Identify which cell holds the provided text, then report its (X, Y) central coordinate. 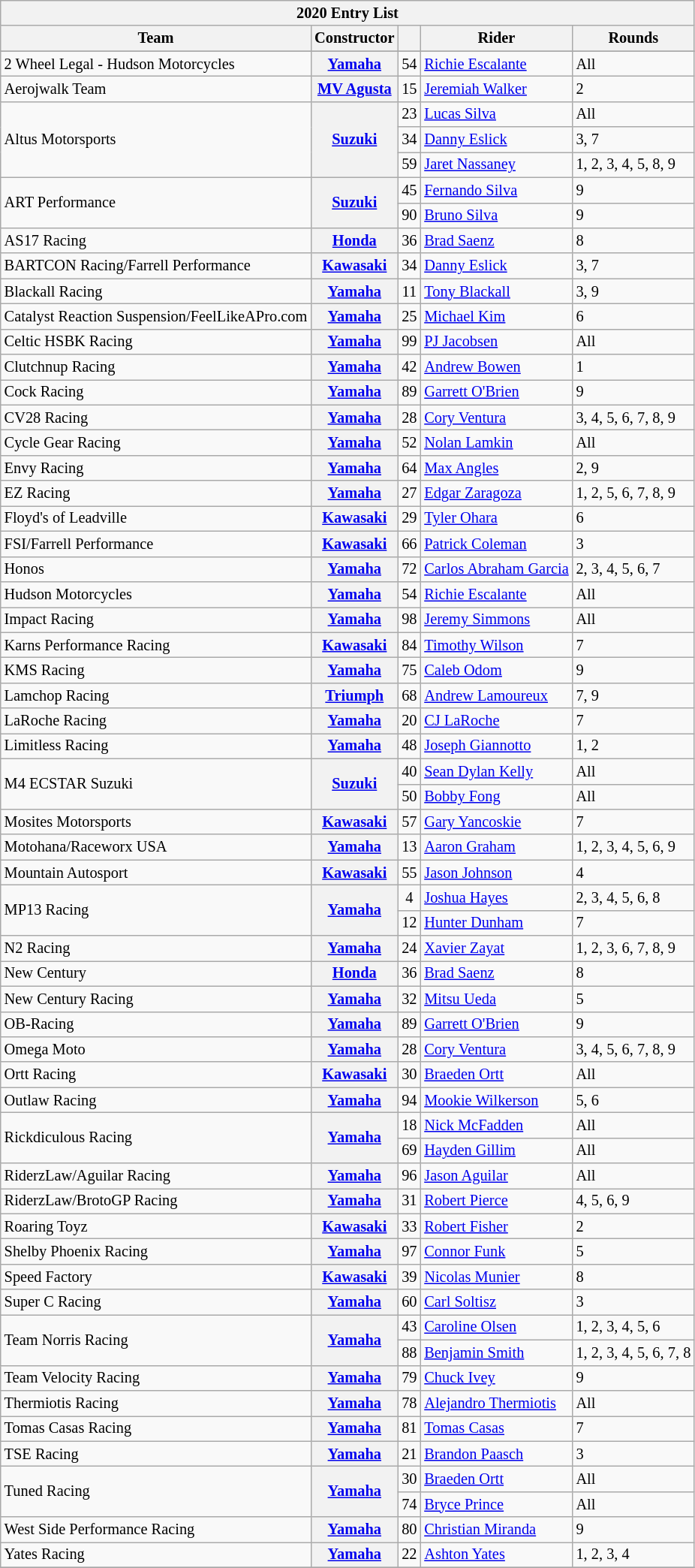
MV Agusta (354, 89)
79 (409, 1378)
94 (409, 1100)
Celtic HSBK Racing (156, 342)
64 (409, 468)
97 (409, 1252)
Sean Dylan Kelly (496, 771)
11 (409, 291)
EZ Racing (156, 493)
Hunter Dunham (496, 923)
Christian Miranda (496, 1530)
78 (409, 1403)
22 (409, 1554)
Alejandro Thermiotis (496, 1403)
PJ Jacobsen (496, 342)
68 (409, 695)
Bobby Fong (496, 797)
Nicolas Munier (496, 1277)
Tomas Casas Racing (156, 1428)
Michael Kim (496, 316)
Andrew Lamoureux (496, 695)
LaRoche Racing (156, 721)
1, 2, 3, 6, 7, 8, 9 (633, 948)
2020 Entry List (347, 13)
2 Wheel Legal - Hudson Motorcycles (156, 64)
Floyd's of Leadville (156, 518)
MP13 Racing (156, 910)
1, 2, 3, 4, 5, 6, 7, 8 (633, 1352)
32 (409, 999)
Mookie Wilkerson (496, 1100)
Benjamin Smith (496, 1352)
CJ LaRoche (496, 721)
66 (409, 544)
1, 2, 3, 4 (633, 1554)
12 (409, 923)
Andrew Bowen (496, 367)
Omega Moto (156, 1049)
90 (409, 216)
Jason Johnson (496, 873)
55 (409, 873)
Jaret Nassaney (496, 164)
72 (409, 569)
Fernando Silva (496, 190)
84 (409, 645)
Gary Yancoskie (496, 822)
25 (409, 316)
Super C Racing (156, 1302)
New Century Racing (156, 999)
5, 6 (633, 1100)
Mosites Motorsports (156, 822)
20 (409, 721)
Envy Racing (156, 468)
AS17 Racing (156, 240)
Mountain Autosport (156, 873)
Clutchnup Racing (156, 367)
Triumph (354, 695)
Team (156, 38)
31 (409, 1201)
4, 5, 6, 9 (633, 1201)
7, 9 (633, 695)
Karns Performance Racing (156, 645)
Tuned Racing (156, 1491)
57 (409, 822)
OB-Racing (156, 1024)
Thermiotis Racing (156, 1403)
21 (409, 1454)
Patrick Coleman (496, 544)
Altus Motorsports (156, 140)
Bruno Silva (496, 216)
Carlos Abraham Garcia (496, 569)
3, 9 (633, 291)
TSE Racing (156, 1454)
Caroline Olsen (496, 1327)
45 (409, 190)
Carl Soltisz (496, 1302)
Jeremiah Walker (496, 89)
Team Norris Racing (156, 1340)
Jason Aguilar (496, 1176)
Tyler Ohara (496, 518)
Timothy Wilson (496, 645)
Connor Funk (496, 1252)
Mitsu Ueda (496, 999)
96 (409, 1176)
Rickdiculous Racing (156, 1137)
Brandon Paasch (496, 1454)
88 (409, 1352)
Catalyst Reaction Suspension/FeelLikeAPro.com (156, 316)
Bryce Prince (496, 1504)
52 (409, 442)
33 (409, 1226)
Hudson Motorcycles (156, 594)
West Side Performance Racing (156, 1530)
Blackall Racing (156, 291)
Constructor (354, 38)
40 (409, 771)
Speed Factory (156, 1277)
50 (409, 797)
1, 2, 3, 4, 5, 8, 9 (633, 164)
27 (409, 493)
1, 2, 3, 4, 5, 6 (633, 1327)
Ortt Racing (156, 1075)
69 (409, 1150)
RiderzLaw/BrotoGP Racing (156, 1201)
Hayden Gillim (496, 1150)
43 (409, 1327)
Xavier Zayat (496, 948)
Rounds (633, 38)
2, 3, 4, 5, 6, 7 (633, 569)
Yates Racing (156, 1554)
Honos (156, 569)
Aaron Graham (496, 847)
39 (409, 1277)
Nick McFadden (496, 1125)
42 (409, 367)
2, 3, 4, 5, 6, 8 (633, 897)
Rider (496, 38)
1, 2 (633, 746)
ART Performance (156, 203)
Impact Racing (156, 620)
1, 2, 5, 6, 7, 8, 9 (633, 493)
1 (633, 367)
Jeremy Simmons (496, 620)
Joseph Giannotto (496, 746)
98 (409, 620)
Nolan Lamkin (496, 442)
Cock Racing (156, 392)
48 (409, 746)
Roaring Toyz (156, 1226)
RiderzLaw/Aguilar Racing (156, 1176)
Ashton Yates (496, 1554)
18 (409, 1125)
Robert Fisher (496, 1226)
Max Angles (496, 468)
Outlaw Racing (156, 1100)
Cycle Gear Racing (156, 442)
1, 2, 3, 4, 5, 6, 9 (633, 847)
Joshua Hayes (496, 897)
2, 9 (633, 468)
99 (409, 342)
Tony Blackall (496, 291)
FSI/Farrell Performance (156, 544)
Aerojwalk Team (156, 89)
Shelby Phoenix Racing (156, 1252)
N2 Racing (156, 948)
BARTCON Racing/Farrell Performance (156, 266)
M4 ECSTAR Suzuki (156, 784)
New Century (156, 973)
81 (409, 1428)
Lucas Silva (496, 114)
Limitless Racing (156, 746)
15 (409, 89)
80 (409, 1530)
Tomas Casas (496, 1428)
29 (409, 518)
23 (409, 114)
13 (409, 847)
Robert Pierce (496, 1201)
Chuck Ivey (496, 1378)
Lamchop Racing (156, 695)
59 (409, 164)
CV28 Racing (156, 418)
75 (409, 670)
24 (409, 948)
Motohana/Raceworx USA (156, 847)
Edgar Zaragoza (496, 493)
74 (409, 1504)
Team Velocity Racing (156, 1378)
KMS Racing (156, 670)
60 (409, 1302)
Caleb Odom (496, 670)
